From the cell containing the given text, extract its center point as [x, y] coordinate. 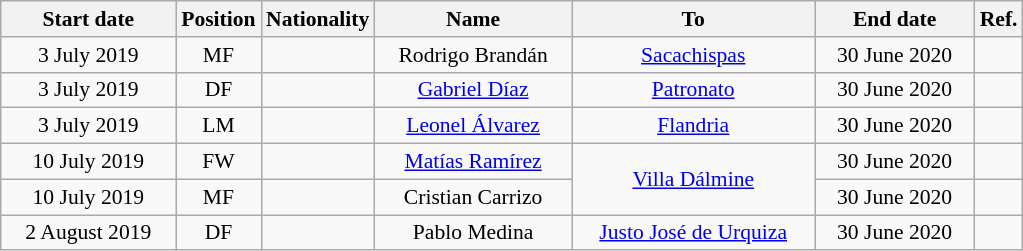
Matías Ramírez [473, 162]
LM [218, 126]
Cristian Carrizo [473, 197]
Start date [88, 19]
FW [218, 162]
Name [473, 19]
Nationality [318, 19]
Pablo Medina [473, 233]
Ref. [999, 19]
Villa Dálmine [694, 180]
Rodrigo Brandán [473, 55]
Leonel Álvarez [473, 126]
Sacachispas [694, 55]
Gabriel Díaz [473, 90]
End date [895, 19]
Flandria [694, 126]
Patronato [694, 90]
Justo José de Urquiza [694, 233]
To [694, 19]
2 August 2019 [88, 233]
Position [218, 19]
